Provide the (X, Y) coordinate of the cell's center where the given text is located.  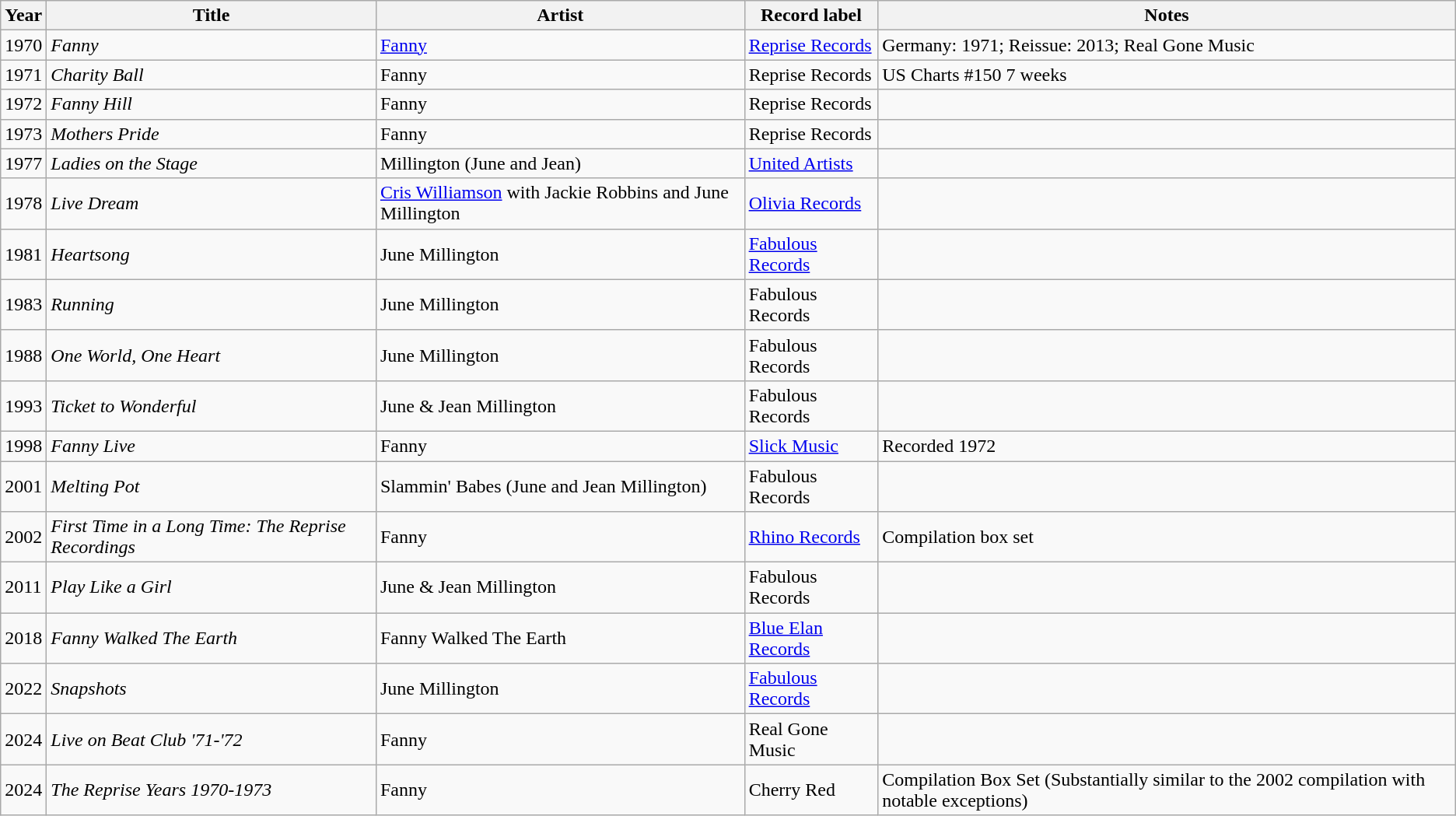
1981 (23, 254)
1970 (23, 45)
Olivia Records (811, 204)
Slick Music (811, 446)
Record label (811, 16)
Fanny Hill (212, 104)
1977 (23, 163)
United Artists (811, 163)
Snapshots (212, 689)
Cherry Red (811, 790)
The Reprise Years 1970-1973 (212, 790)
Year (23, 16)
Slammin' Babes (June and Jean Millington) (560, 485)
Blue Elan Records (811, 638)
Mothers Pride (212, 134)
Compilation box set (1167, 537)
1973 (23, 134)
Germany: 1971; Reissue: 2013; Real Gone Music (1167, 45)
Millington (June and Jean) (560, 163)
Rhino Records (811, 537)
Heartsong (212, 254)
Running (212, 305)
US Charts #150 7 weeks (1167, 75)
2001 (23, 485)
1978 (23, 204)
Fanny Live (212, 446)
1972 (23, 104)
1983 (23, 305)
1971 (23, 75)
Play Like a Girl (212, 588)
Ticket to Wonderful (212, 406)
Melting Pot (212, 485)
First Time in a Long Time: The Reprise Recordings (212, 537)
2002 (23, 537)
2022 (23, 689)
2018 (23, 638)
1988 (23, 355)
1998 (23, 446)
2011 (23, 588)
Live Dream (212, 204)
Recorded 1972 (1167, 446)
Artist (560, 16)
1993 (23, 406)
Ladies on the Stage (212, 163)
Live on Beat Club '71-'72 (212, 739)
Real Gone Music (811, 739)
Compilation Box Set (Substantially similar to the 2002 compilation with notable exceptions) (1167, 790)
Title (212, 16)
One World, One Heart (212, 355)
Charity Ball (212, 75)
Notes (1167, 16)
Cris Williamson with Jackie Robbins and June Millington (560, 204)
